Pinpoint the cell where the given text exists, returning its [x, y] midpoint coordinate. 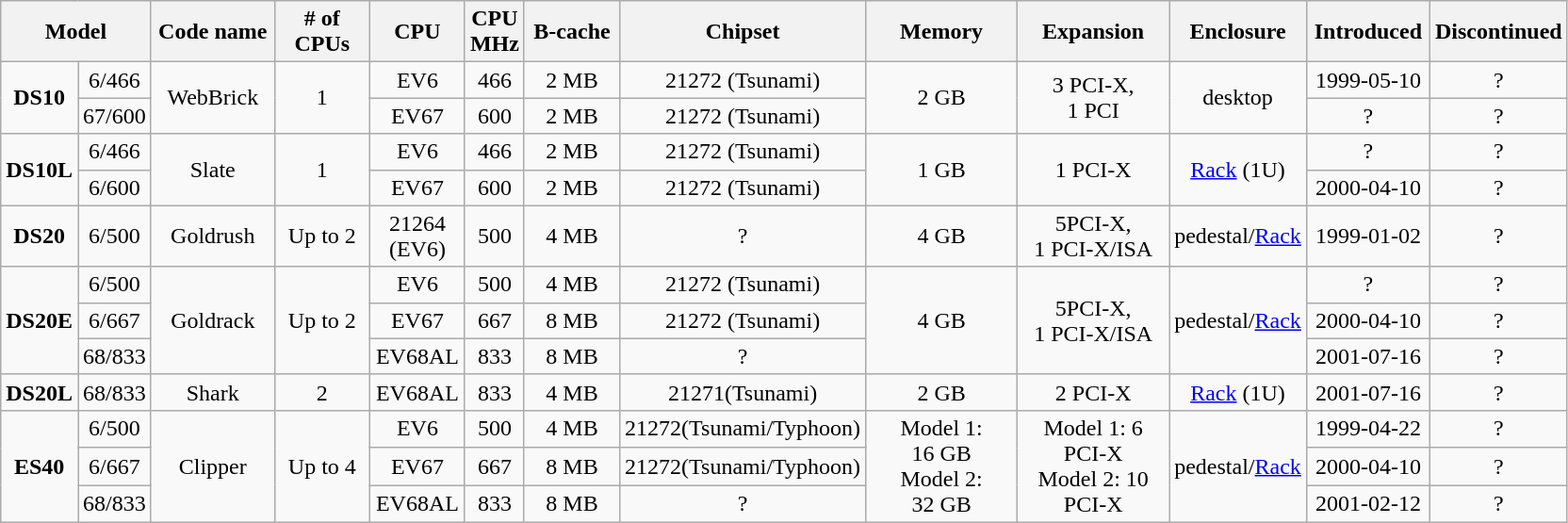
DS20L [40, 392]
CPU [416, 32]
21271(Tsunami) [743, 392]
Goldrush [213, 236]
DS20E [40, 320]
1999-01-02 [1368, 236]
1999-05-10 [1368, 80]
B-cache [571, 32]
Memory [942, 32]
CPU MHz [494, 32]
Model 1: 6 PCI-XModel 2: 10 PCI-X [1093, 466]
3 PCI-X, 1 PCI [1093, 98]
Slate [213, 170]
Expansion [1093, 32]
67/600 [114, 116]
2 [322, 392]
DS10L [40, 170]
1 GB [942, 170]
Clipper [213, 466]
Shark [213, 392]
1 PCI-X [1093, 170]
Goldrack [213, 320]
21264 (EV6) [416, 236]
Discontinued [1498, 32]
2001-02-12 [1368, 504]
Up to 4 [322, 466]
Model 1: 16 GBModel 2: 32 GB [942, 466]
Enclosure [1238, 32]
Introduced [1368, 32]
DS20 [40, 236]
6/600 [114, 188]
WebBrick [213, 98]
Model [75, 32]
# of CPUs [322, 32]
Code name [213, 32]
1999-04-22 [1368, 429]
desktop [1238, 98]
Chipset [743, 32]
DS10 [40, 98]
ES40 [40, 466]
2 PCI-X [1093, 392]
